Return the [X, Y] coordinate for the center point of the cell that contains the specified text.  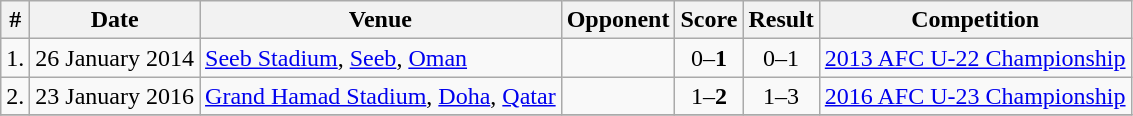
Competition [975, 20]
1–3 [781, 96]
2013 AFC U-22 Championship [975, 58]
1. [16, 58]
Score [709, 20]
Date [115, 20]
Result [781, 20]
Grand Hamad Stadium, Doha, Qatar [381, 96]
# [16, 20]
26 January 2014 [115, 58]
2. [16, 96]
2016 AFC U-23 Championship [975, 96]
Opponent [618, 20]
Seeb Stadium, Seeb, Oman [381, 58]
Venue [381, 20]
23 January 2016 [115, 96]
1–2 [709, 96]
